Detect which cell encompasses the target text, then output its [X, Y] center coordinate. 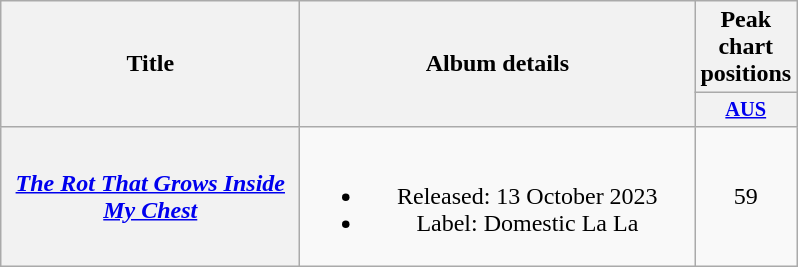
Peak chartpositions [746, 47]
Album details [498, 64]
59 [746, 196]
The Rot That Grows Inside My Chest [150, 196]
Released: 13 October 2023Label: Domestic La La [498, 196]
AUS [746, 110]
Title [150, 64]
